For the text-containing cell, return its midpoint in (x, y) coordinate format. 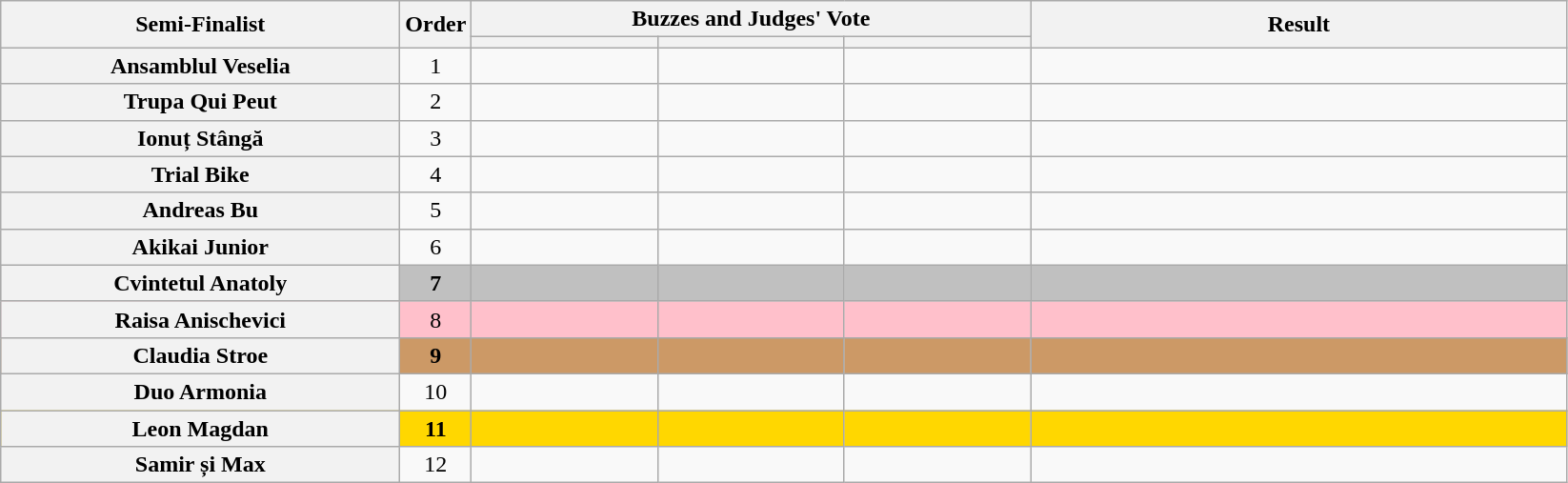
Cvintetul Anatoly (200, 283)
8 (436, 319)
Samir și Max (200, 465)
1 (436, 66)
Andreas Bu (200, 211)
11 (436, 428)
Akikai Junior (200, 247)
Ionuț Stângă (200, 138)
Trial Bike (200, 174)
12 (436, 465)
2 (436, 102)
10 (436, 392)
4 (436, 174)
6 (436, 247)
Trupa Qui Peut (200, 102)
Result (1299, 25)
Leon Magdan (200, 428)
9 (436, 355)
3 (436, 138)
Buzzes and Judges' Vote (751, 19)
7 (436, 283)
Semi-Finalist (200, 25)
Raisa Anischevici (200, 319)
Ansamblul Veselia (200, 66)
5 (436, 211)
Claudia Stroe (200, 355)
Duo Armonia (200, 392)
Order (436, 25)
